Return the [x, y] coordinate for the center point of the cell that contains the specified text.  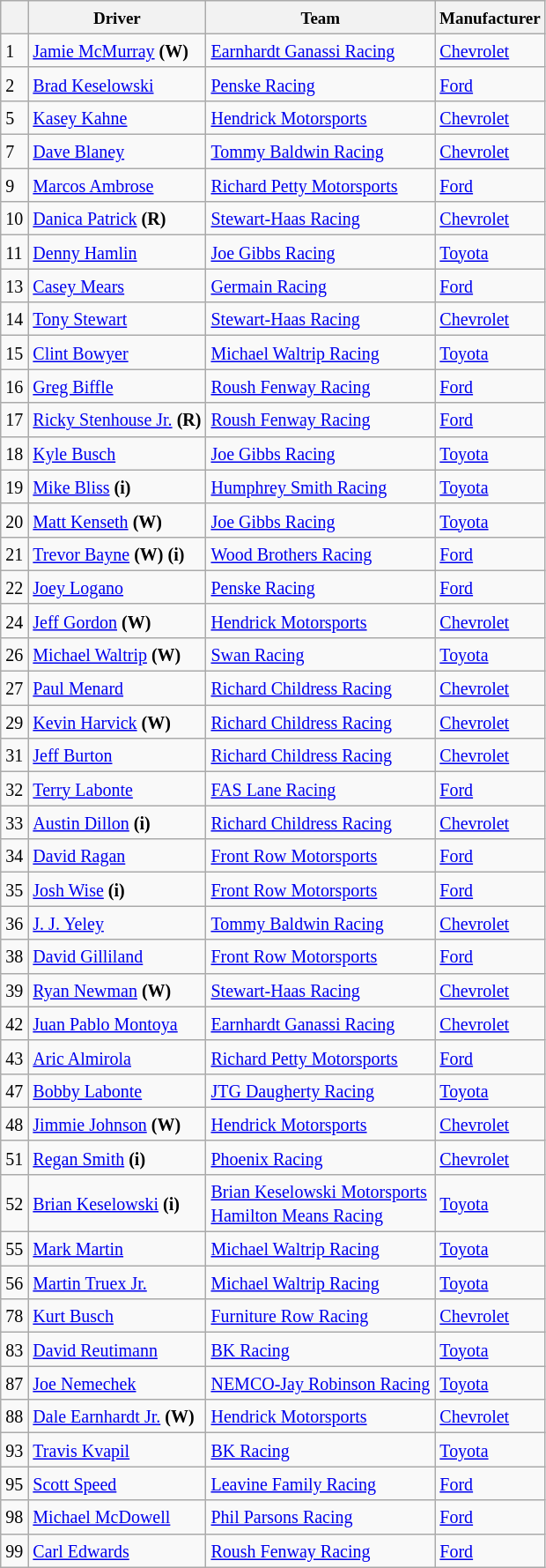
24 [14, 621]
26 [14, 654]
Dale Earnhardt Jr. (W) [117, 1416]
13 [14, 286]
Michael McDowell [117, 1517]
9 [14, 185]
33 [14, 822]
Jamie McMurray (W) [117, 50]
Ryan Newman (W) [117, 990]
55 [14, 1249]
35 [14, 889]
27 [14, 688]
Manufacturer [490, 18]
Joey Logano [117, 587]
83 [14, 1349]
Furniture Row Racing [321, 1316]
56 [14, 1282]
Germain Racing [321, 286]
Kurt Busch [117, 1316]
Paul Menard [117, 688]
JTG Daugherty Racing [321, 1090]
Danica Patrick (R) [117, 219]
42 [14, 1023]
36 [14, 923]
1 [14, 50]
5 [14, 117]
95 [14, 1483]
Michael Waltrip (W) [117, 654]
Mark Martin [117, 1249]
Matt Kenseth (W) [117, 520]
Jimmie Johnson (W) [117, 1124]
Phil Parsons Racing [321, 1517]
43 [14, 1057]
Phoenix Racing [321, 1157]
Terry Labonte [117, 789]
Josh Wise (i) [117, 889]
FAS Lane Racing [321, 789]
Leavine Family Racing [321, 1483]
39 [14, 990]
88 [14, 1416]
Jeff Burton [117, 755]
David Ragan [117, 856]
17 [14, 420]
87 [14, 1383]
20 [14, 520]
Marcos Ambrose [117, 185]
David Reutimann [117, 1349]
Brad Keselowski [117, 84]
52 [14, 1202]
38 [14, 956]
34 [14, 856]
Brian Keselowski (i) [117, 1202]
78 [14, 1316]
Bobby Labonte [117, 1090]
14 [14, 319]
51 [14, 1157]
Trevor Bayne (W) (i) [117, 554]
Brian Keselowski MotorsportsHamilton Means Racing [321, 1202]
32 [14, 789]
Kasey Kahne [117, 117]
Kyle Busch [117, 453]
Carl Edwards [117, 1550]
Swan Racing [321, 654]
99 [14, 1550]
47 [14, 1090]
NEMCO-Jay Robinson Racing [321, 1383]
10 [14, 219]
David Gilliland [117, 956]
Driver [117, 18]
Humphrey Smith Racing [321, 487]
21 [14, 554]
Dave Blaney [117, 152]
Kevin Harvick (W) [117, 722]
Travis Kvapil [117, 1450]
Regan Smith (i) [117, 1157]
Clint Bowyer [117, 353]
Aric Almirola [117, 1057]
29 [14, 722]
7 [14, 152]
Joe Nemechek [117, 1383]
11 [14, 252]
18 [14, 453]
93 [14, 1450]
2 [14, 84]
31 [14, 755]
Denny Hamlin [117, 252]
Wood Brothers Racing [321, 554]
48 [14, 1124]
Tony Stewart [117, 319]
Mike Bliss (i) [117, 487]
Scott Speed [117, 1483]
Team [321, 18]
98 [14, 1517]
Ricky Stenhouse Jr. (R) [117, 420]
22 [14, 587]
Casey Mears [117, 286]
Greg Biffle [117, 386]
Juan Pablo Montoya [117, 1023]
Martin Truex Jr. [117, 1282]
15 [14, 353]
19 [14, 487]
J. J. Yeley [117, 923]
Austin Dillon (i) [117, 822]
16 [14, 386]
Jeff Gordon (W) [117, 621]
